Output the (x, y) coordinate of the center of the cell containing the given text.  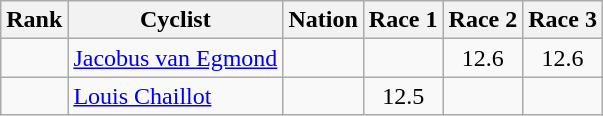
Cyclist (176, 20)
12.5 (403, 96)
Race 3 (563, 20)
Race 2 (483, 20)
Louis Chaillot (176, 96)
Race 1 (403, 20)
Nation (323, 20)
Rank (34, 20)
Jacobus van Egmond (176, 58)
